Return the (x, y) coordinate for the center point of the cell that contains the specified text.  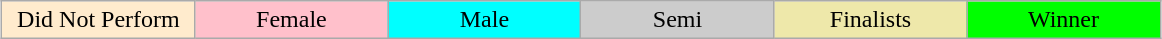
Female (292, 20)
Winner (1064, 20)
Finalists (870, 20)
Male (484, 20)
Semi (678, 20)
Did Not Perform (98, 20)
